Detect which cell encompasses the target text, then output its (x, y) center coordinate. 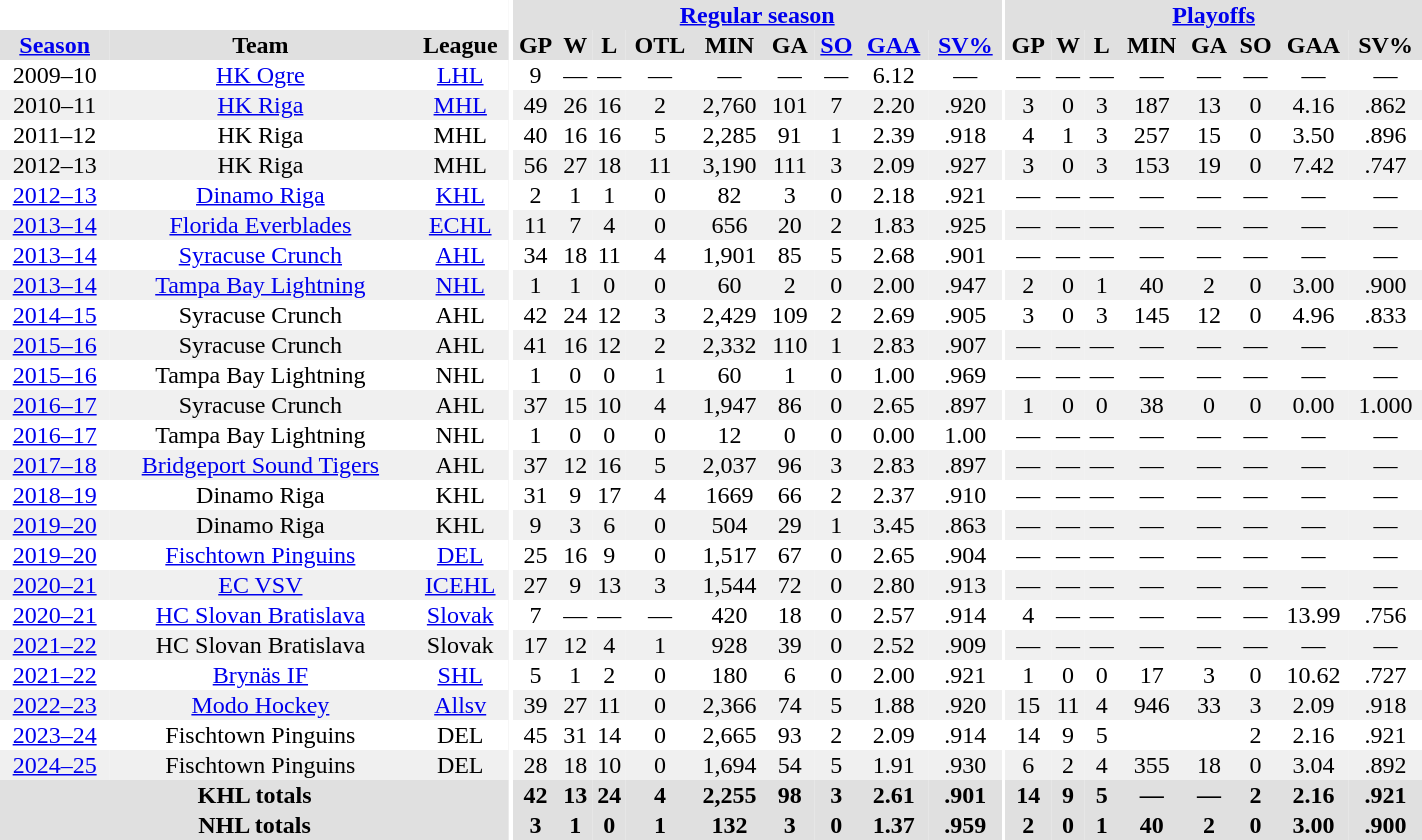
.863 (965, 525)
League (460, 45)
257 (1152, 135)
.747 (1386, 165)
NHL totals (254, 825)
13.99 (1314, 615)
928 (730, 645)
1,901 (730, 255)
85 (790, 255)
6.12 (894, 75)
1,947 (730, 405)
29 (790, 525)
2009–10 (54, 75)
Regular season (758, 15)
2018–19 (54, 495)
4.16 (1314, 105)
25 (536, 555)
.727 (1386, 675)
109 (790, 315)
.904 (965, 555)
67 (790, 555)
.959 (965, 825)
.862 (1386, 105)
20 (790, 225)
2024–25 (54, 765)
SHL (460, 675)
111 (790, 165)
45 (536, 735)
HK Ogre (260, 75)
LHL (460, 75)
1.91 (894, 765)
101 (790, 105)
Team (260, 45)
420 (730, 615)
2.80 (894, 585)
19 (1210, 165)
355 (1152, 765)
74 (790, 705)
1.000 (1386, 405)
.930 (965, 765)
7.42 (1314, 165)
ICEHL (460, 585)
2.37 (894, 495)
2,760 (730, 105)
1,517 (730, 555)
2.61 (894, 795)
110 (790, 345)
OTL (660, 45)
2023–24 (54, 735)
82 (730, 195)
2014–15 (54, 315)
2,255 (730, 795)
Season (54, 45)
41 (536, 345)
2,037 (730, 465)
3.04 (1314, 765)
2.39 (894, 135)
2017–18 (54, 465)
56 (536, 165)
2.68 (894, 255)
98 (790, 795)
.927 (965, 165)
33 (1210, 705)
.892 (1386, 765)
49 (536, 105)
Bridgeport Sound Tigers (260, 465)
Playoffs (1214, 15)
2,285 (730, 135)
187 (1152, 105)
93 (790, 735)
Allsv (460, 705)
Florida Everblades (260, 225)
26 (575, 105)
153 (1152, 165)
2.57 (894, 615)
KHL totals (254, 795)
2,665 (730, 735)
2.69 (894, 315)
1.88 (894, 705)
504 (730, 525)
2010–11 (54, 105)
2.18 (894, 195)
1669 (730, 495)
2,366 (730, 705)
946 (1152, 705)
.905 (965, 315)
.947 (965, 285)
10.62 (1314, 675)
132 (730, 825)
96 (790, 465)
86 (790, 405)
.969 (965, 375)
2.52 (894, 645)
1.37 (894, 825)
2,332 (730, 345)
.756 (1386, 615)
1.83 (894, 225)
.913 (965, 585)
.833 (1386, 315)
.907 (965, 345)
34 (536, 255)
656 (730, 225)
2011–12 (54, 135)
3.50 (1314, 135)
.910 (965, 495)
3.45 (894, 525)
Modo Hockey (260, 705)
1,694 (730, 765)
2,429 (730, 315)
1,544 (730, 585)
91 (790, 135)
72 (790, 585)
Brynäs IF (260, 675)
4.96 (1314, 315)
3,190 (730, 165)
66 (790, 495)
.925 (965, 225)
38 (1152, 405)
.896 (1386, 135)
2.20 (894, 105)
2022–23 (54, 705)
.909 (965, 645)
EC VSV (260, 585)
54 (790, 765)
180 (730, 675)
28 (536, 765)
145 (1152, 315)
ECHL (460, 225)
